Output the [X, Y] coordinate of the center of the cell containing the given text.  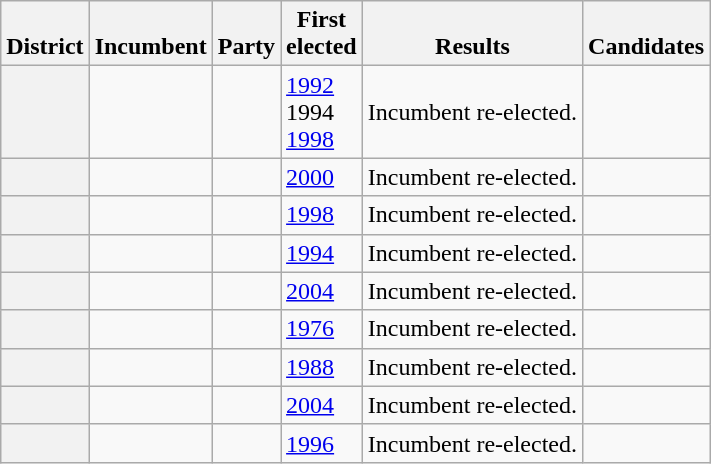
1998 [322, 215]
19921994 1998 [322, 112]
Candidates [646, 34]
District [45, 34]
Party [246, 34]
1994 [322, 253]
2000 [322, 177]
Results [472, 34]
Firstelected [322, 34]
1976 [322, 329]
1988 [322, 367]
1996 [322, 443]
Incumbent [150, 34]
